Locate the cell with the specified text and output its [X, Y] center coordinate. 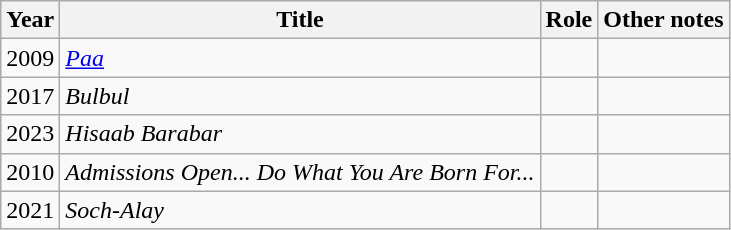
Admissions Open... Do What You Are Born For... [300, 172]
Bulbul [300, 96]
Role [569, 20]
2017 [30, 96]
Year [30, 20]
2009 [30, 58]
Soch-Alay [300, 210]
Hisaab Barabar [300, 134]
2023 [30, 134]
Other notes [664, 20]
2010 [30, 172]
Title [300, 20]
2021 [30, 210]
Paa [300, 58]
